Detect which cell encompasses the target text, then output its (x, y) center coordinate. 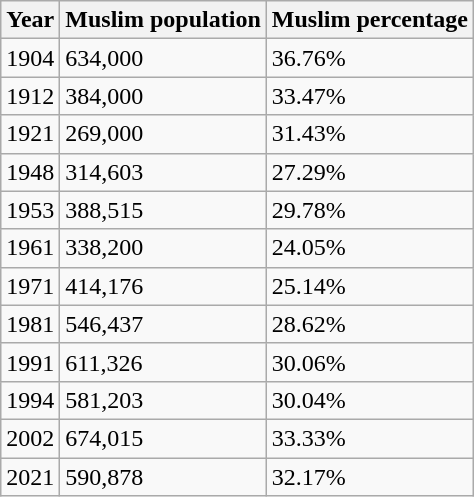
Muslim percentage (370, 20)
1921 (30, 134)
2002 (30, 438)
33.47% (370, 96)
269,000 (163, 134)
25.14% (370, 286)
Year (30, 20)
24.05% (370, 248)
28.62% (370, 324)
1953 (30, 210)
1961 (30, 248)
1981 (30, 324)
2021 (30, 477)
581,203 (163, 400)
546,437 (163, 324)
1991 (30, 362)
314,603 (163, 172)
1971 (30, 286)
30.04% (370, 400)
1994 (30, 400)
634,000 (163, 58)
Muslim population (163, 20)
388,515 (163, 210)
31.43% (370, 134)
1948 (30, 172)
32.17% (370, 477)
27.29% (370, 172)
611,326 (163, 362)
30.06% (370, 362)
29.78% (370, 210)
414,176 (163, 286)
384,000 (163, 96)
1904 (30, 58)
590,878 (163, 477)
338,200 (163, 248)
1912 (30, 96)
33.33% (370, 438)
36.76% (370, 58)
674,015 (163, 438)
